Extract the [X, Y] coordinate from the center of the cell holding the provided text.  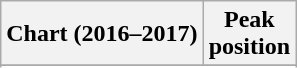
Peakposition [249, 34]
Chart (2016–2017) [102, 34]
